Search for the cell housing the specified text and yield its (x, y) center coordinate. 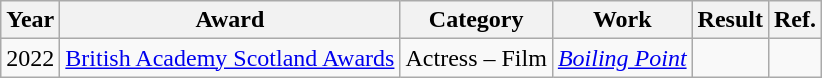
Boiling Point (622, 58)
2022 (30, 58)
Category (476, 20)
Result (730, 20)
Year (30, 20)
Ref. (794, 20)
Work (622, 20)
Award (230, 20)
British Academy Scotland Awards (230, 58)
Actress – Film (476, 58)
